Output the [x, y] coordinate of the center of the cell containing the given text.  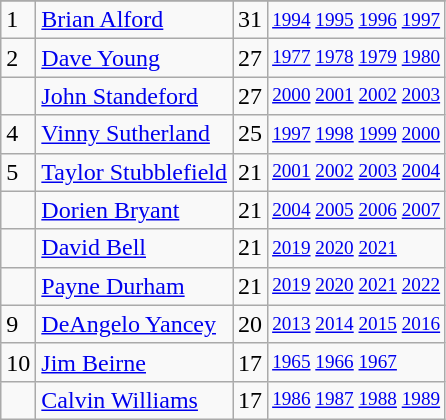
Payne Durham [134, 286]
1977 1978 1979 1980 [356, 58]
1965 1966 1967 [356, 362]
John Standeford [134, 96]
1994 1995 1996 1997 [356, 20]
31 [250, 20]
Dorien Bryant [134, 210]
2019 2020 2021 2022 [356, 286]
2013 2014 2015 2016 [356, 324]
9 [18, 324]
DeAngelo Yancey [134, 324]
1 [18, 20]
1997 1998 1999 2000 [356, 134]
Taylor Stubblefield [134, 172]
10 [18, 362]
20 [250, 324]
2 [18, 58]
5 [18, 172]
David Bell [134, 248]
1986 1987 1988 1989 [356, 400]
2000 2001 2002 2003 [356, 96]
Brian Alford [134, 20]
25 [250, 134]
Dave Young [134, 58]
2004 2005 2006 2007 [356, 210]
Jim Beirne [134, 362]
4 [18, 134]
2019 2020 2021 [356, 248]
Vinny Sutherland [134, 134]
2001 2002 2003 2004 [356, 172]
Calvin Williams [134, 400]
